From the cell containing the given text, extract its center point as [x, y] coordinate. 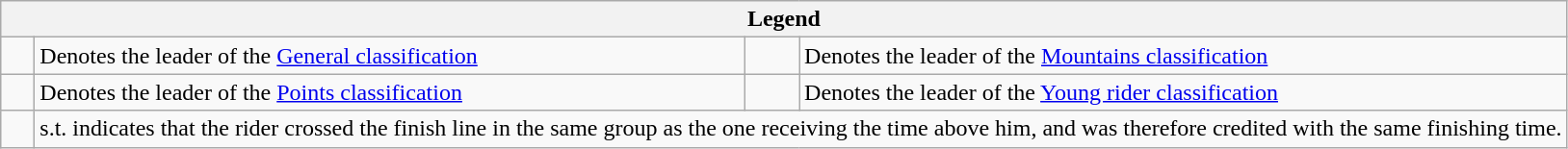
Denotes the leader of the Mountains classification [1184, 56]
Legend [784, 19]
Denotes the leader of the Points classification [390, 92]
Denotes the leader of the General classification [390, 56]
Denotes the leader of the Young rider classification [1184, 92]
